Provide the (X, Y) coordinate of the cell's center where the given text is located.  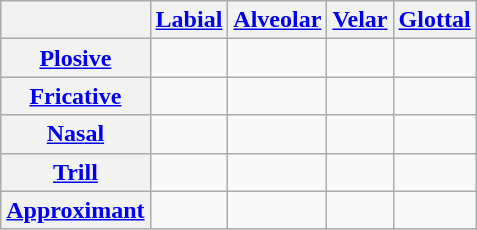
Trill (76, 172)
Velar (360, 20)
Approximant (76, 210)
Labial (189, 20)
Nasal (76, 134)
Alveolar (278, 20)
Plosive (76, 58)
Glottal (434, 20)
Fricative (76, 96)
